Return the [x, y] coordinate for the center point of the cell that contains the specified text.  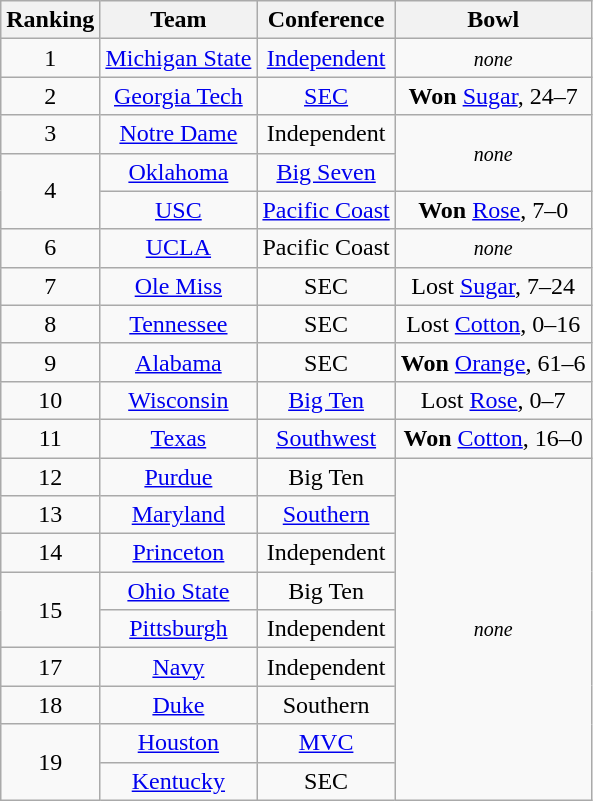
Navy [178, 667]
Michigan State [178, 58]
Bowl [493, 20]
14 [50, 553]
Maryland [178, 515]
Southwest [326, 438]
Lost Sugar, 7–24 [493, 286]
Lost Cotton, 0–16 [493, 324]
12 [50, 477]
15 [50, 610]
18 [50, 705]
Alabama [178, 362]
USC [178, 210]
13 [50, 515]
6 [50, 248]
Wisconsin [178, 400]
Big Seven [326, 172]
17 [50, 667]
Georgia Tech [178, 96]
Texas [178, 438]
Pittsburgh [178, 629]
Lost Rose, 0–7 [493, 400]
Notre Dame [178, 134]
Purdue [178, 477]
Ole Miss [178, 286]
Tennessee [178, 324]
3 [50, 134]
19 [50, 762]
Ohio State [178, 591]
MVC [326, 743]
Ranking [50, 20]
7 [50, 286]
Won Orange, 61–6 [493, 362]
8 [50, 324]
11 [50, 438]
Conference [326, 20]
Princeton [178, 553]
2 [50, 96]
Won Rose, 7–0 [493, 210]
UCLA [178, 248]
Duke [178, 705]
9 [50, 362]
1 [50, 58]
Kentucky [178, 781]
4 [50, 191]
Won Cotton, 16–0 [493, 438]
10 [50, 400]
Houston [178, 743]
Won Sugar, 24–7 [493, 96]
Team [178, 20]
Oklahoma [178, 172]
